Return (X, Y) of the center of cell containing provided text 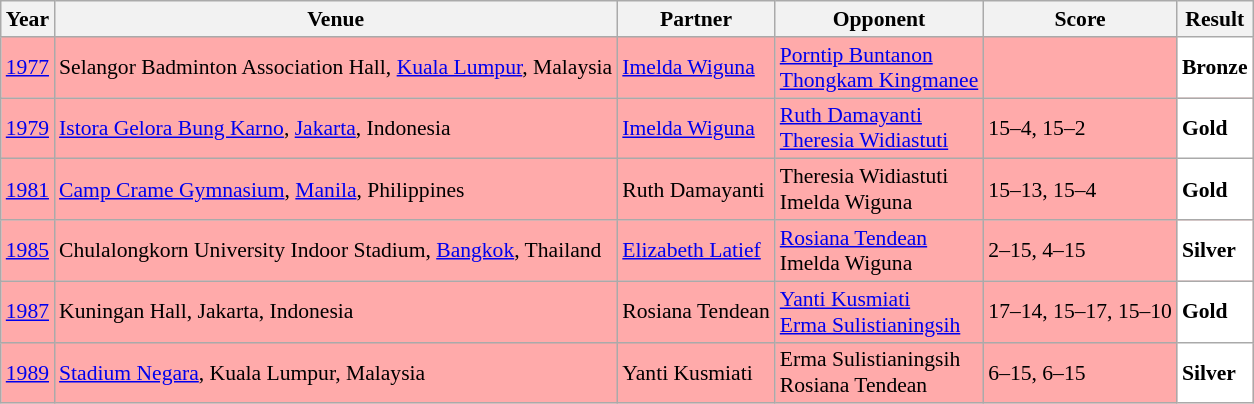
Yanti Kusmiati Erma Sulistianingsih (880, 312)
Ruth Damayanti Theresia Widiastuti (880, 128)
15–13, 15–4 (1080, 190)
Istora Gelora Bung Karno, Jakarta, Indonesia (336, 128)
Erma Sulistianingsih Rosiana Tendean (880, 372)
1985 (28, 250)
Kuningan Hall, Jakarta, Indonesia (336, 312)
Yanti Kusmiati (696, 372)
Score (1080, 19)
Venue (336, 19)
1979 (28, 128)
6–15, 6–15 (1080, 372)
Opponent (880, 19)
Partner (696, 19)
Year (28, 19)
Rosiana Tendean (696, 312)
1981 (28, 190)
Selangor Badminton Association Hall, Kuala Lumpur, Malaysia (336, 68)
Elizabeth Latief (696, 250)
Result (1215, 19)
Stadium Negara, Kuala Lumpur, Malaysia (336, 372)
Camp Crame Gymnasium, Manila, Philippines (336, 190)
15–4, 15–2 (1080, 128)
1989 (28, 372)
Porntip Buntanon Thongkam Kingmanee (880, 68)
Chulalongkorn University Indoor Stadium, Bangkok, Thailand (336, 250)
2–15, 4–15 (1080, 250)
1977 (28, 68)
Rosiana Tendean Imelda Wiguna (880, 250)
Theresia Widiastuti Imelda Wiguna (880, 190)
Ruth Damayanti (696, 190)
17–14, 15–17, 15–10 (1080, 312)
Bronze (1215, 68)
1987 (28, 312)
